Find where the given text appears and provide that cell's center as (x, y) coordinate. 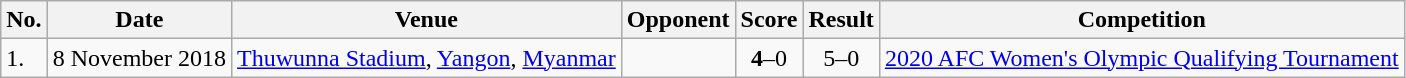
Score (769, 20)
4–0 (769, 58)
Thuwunna Stadium, Yangon, Myanmar (427, 58)
8 November 2018 (139, 58)
2020 AFC Women's Olympic Qualifying Tournament (1142, 58)
5–0 (841, 58)
Date (139, 20)
Result (841, 20)
Opponent (678, 20)
Venue (427, 20)
No. (24, 20)
1. (24, 58)
Competition (1142, 20)
